Detect which cell encompasses the target text, then output its [X, Y] center coordinate. 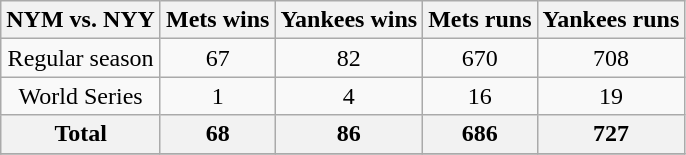
686 [480, 134]
68 [217, 134]
727 [611, 134]
Mets runs [480, 20]
82 [349, 58]
67 [217, 58]
16 [480, 96]
19 [611, 96]
Mets wins [217, 20]
86 [349, 134]
Yankees wins [349, 20]
670 [480, 58]
708 [611, 58]
4 [349, 96]
Total [81, 134]
Yankees runs [611, 20]
World Series [81, 96]
1 [217, 96]
Regular season [81, 58]
NYM vs. NYY [81, 20]
